Return the (X, Y) coordinate for the center point of the cell that contains the specified text.  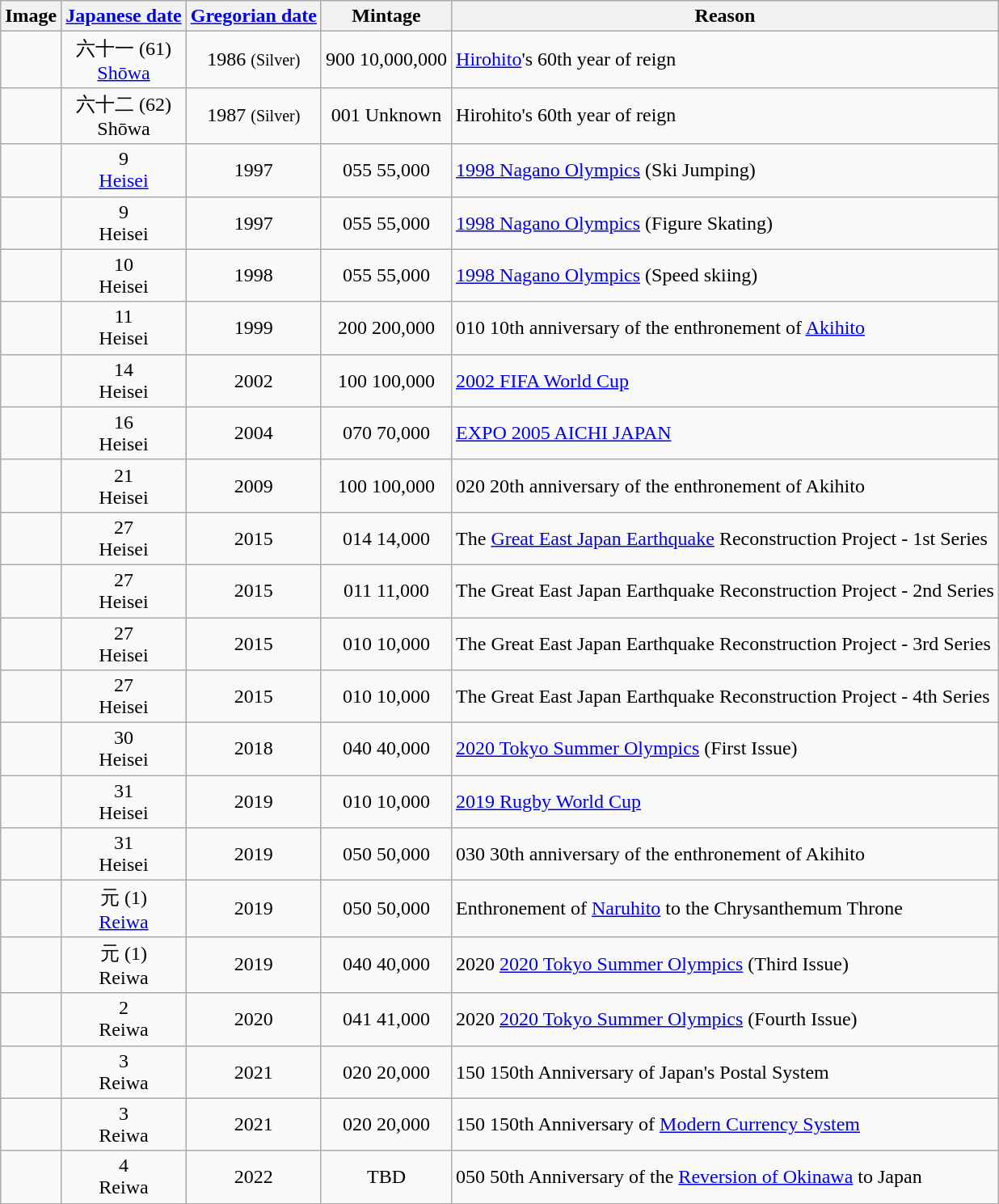
The Great East Japan Earthquake Reconstruction Project - 4th Series (726, 697)
2020 2020 Tokyo Summer Olympics (Third Issue) (726, 965)
2004 (254, 433)
30Heisei (124, 749)
TBD (386, 1177)
050 50th Anniversary of the Reversion of Okinawa to Japan (726, 1177)
011 11,000 (386, 590)
16Heisei (124, 433)
150 150th Anniversary of Japan's Postal System (726, 1072)
200 200,000 (386, 328)
2002 (254, 380)
001 Unknown (386, 116)
Gregorian date (254, 16)
030 30th anniversary of the enthronement of Akihito (726, 854)
1998 Nagano Olympics (Speed skiing) (726, 275)
2002 FIFA World Cup (726, 380)
020 20th anniversary of the enthronement of Akihito (726, 485)
150 150th Anniversary of Modern Currency System (726, 1124)
21Heisei (124, 485)
EXPO 2005 AICHI JAPAN (726, 433)
六十二 (62)Shōwa (124, 116)
1998 Nagano Olympics (Figure Skating) (726, 223)
Image (31, 16)
14Heisei (124, 380)
Mintage (386, 16)
10Heisei (124, 275)
1999 (254, 328)
900 10,000,000 (386, 60)
Enthronement of Naruhito to the Chrysanthemum Throne (726, 909)
2020 (254, 1019)
1986 (Silver) (254, 60)
1998 (254, 275)
2Reiwa (124, 1019)
11Heisei (124, 328)
The Great East Japan Earthquake Reconstruction Project - 3rd Series (726, 644)
041 41,000 (386, 1019)
2020 2020 Tokyo Summer Olympics (Fourth Issue) (726, 1019)
The Great East Japan Earthquake Reconstruction Project - 2nd Series (726, 590)
2020 Tokyo Summer Olympics (First Issue) (726, 749)
1987 (Silver) (254, 116)
010 10th anniversary of the enthronement of Akihito (726, 328)
六十一 (61)Shōwa (124, 60)
2022 (254, 1177)
2009 (254, 485)
014 14,000 (386, 539)
Japanese date (124, 16)
The Great East Japan Earthquake Reconstruction Project - 1st Series (726, 539)
Reason (726, 16)
2019 Rugby World Cup (726, 802)
2018 (254, 749)
4Reiwa (124, 1177)
070 70,000 (386, 433)
1998 Nagano Olympics (Ski Jumping) (726, 170)
